Pinpoint the cell where the given text exists, returning its (x, y) midpoint coordinate. 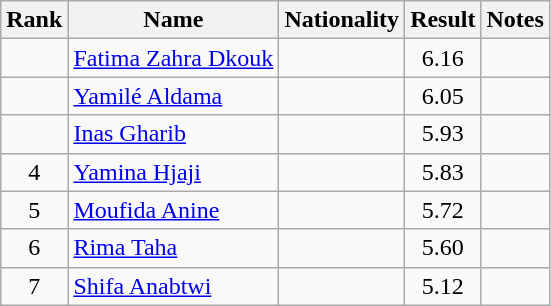
6 (34, 248)
5.83 (443, 172)
Yamilé Aldama (174, 96)
Result (443, 20)
Rima Taha (174, 248)
Shifa Anabtwi (174, 286)
Rank (34, 20)
5 (34, 210)
6.16 (443, 58)
Yamina Hjaji (174, 172)
5.72 (443, 210)
Nationality (342, 20)
Name (174, 20)
Fatima Zahra Dkouk (174, 58)
6.05 (443, 96)
5.60 (443, 248)
5.93 (443, 134)
7 (34, 286)
5.12 (443, 286)
Inas Gharib (174, 134)
Moufida Anine (174, 210)
Notes (515, 20)
4 (34, 172)
